Search for the cell housing the specified text and yield its [X, Y] center coordinate. 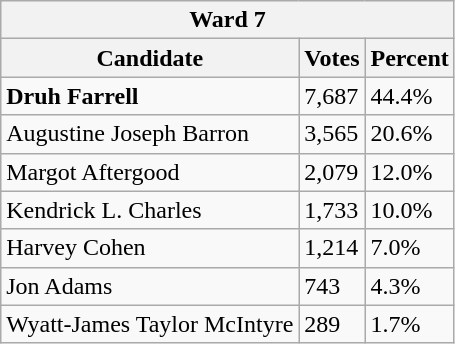
Kendrick L. Charles [150, 210]
44.4% [410, 96]
7.0% [410, 248]
1,733 [332, 210]
Candidate [150, 58]
Druh Farrell [150, 96]
Percent [410, 58]
Augustine Joseph Barron [150, 134]
Harvey Cohen [150, 248]
743 [332, 286]
Ward 7 [228, 20]
Jon Adams [150, 286]
3,565 [332, 134]
12.0% [410, 172]
1.7% [410, 324]
Margot Aftergood [150, 172]
1,214 [332, 248]
4.3% [410, 286]
2,079 [332, 172]
10.0% [410, 210]
Wyatt-James Taylor McIntyre [150, 324]
Votes [332, 58]
289 [332, 324]
7,687 [332, 96]
20.6% [410, 134]
